Detect which cell encompasses the target text, then output its (x, y) center coordinate. 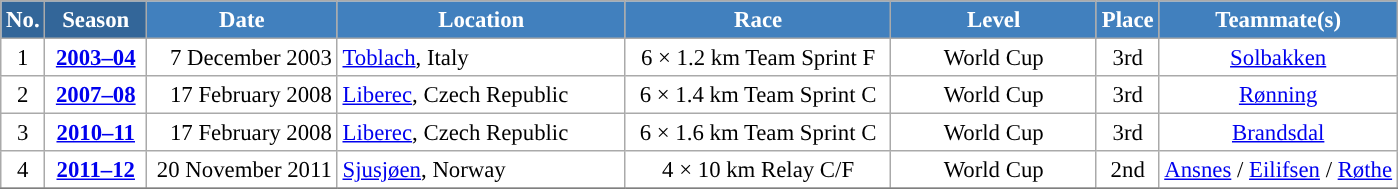
Date (242, 20)
Season (96, 20)
Ansnes / Eilifsen / Røthe (1278, 170)
2003–04 (96, 58)
4 (23, 170)
Level (994, 20)
Place (1127, 20)
20 November 2011 (242, 170)
Teammate(s) (1278, 20)
2007–08 (96, 95)
2010–11 (96, 133)
6 × 1.4 km Team Sprint C (758, 95)
No. (23, 20)
2nd (1127, 170)
3 (23, 133)
2011–12 (96, 170)
Brandsdal (1278, 133)
4 × 10 km Relay C/F (758, 170)
Sjusjøen, Norway (481, 170)
Rønning (1278, 95)
Race (758, 20)
7 December 2003 (242, 58)
Location (481, 20)
6 × 1.2 km Team Sprint F (758, 58)
1 (23, 58)
Solbakken (1278, 58)
2 (23, 95)
Toblach, Italy (481, 58)
6 × 1.6 km Team Sprint C (758, 133)
